Find where the given text appears and provide that cell's center as [x, y] coordinate. 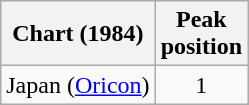
1 [201, 85]
Japan (Oricon) [78, 85]
Chart (1984) [78, 34]
Peakposition [201, 34]
